Scan for the cell matching the given text and deliver its [x, y] coordinate at center. 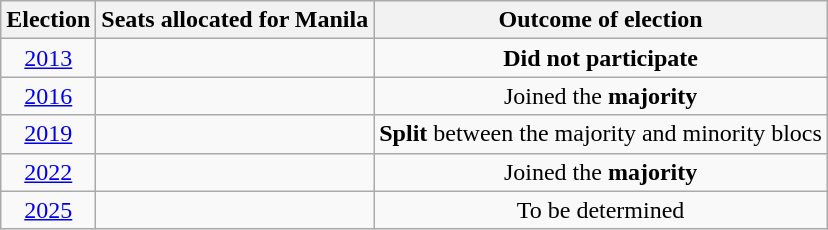
2025 [48, 210]
Did not participate [601, 58]
2019 [48, 134]
Election [48, 20]
Seats allocated for Manila [235, 20]
2022 [48, 172]
Outcome of election [601, 20]
Split between the majority and minority blocs [601, 134]
2016 [48, 96]
2013 [48, 58]
To be determined [601, 210]
